Return the [X, Y] coordinate for the center point of the cell that contains the specified text.  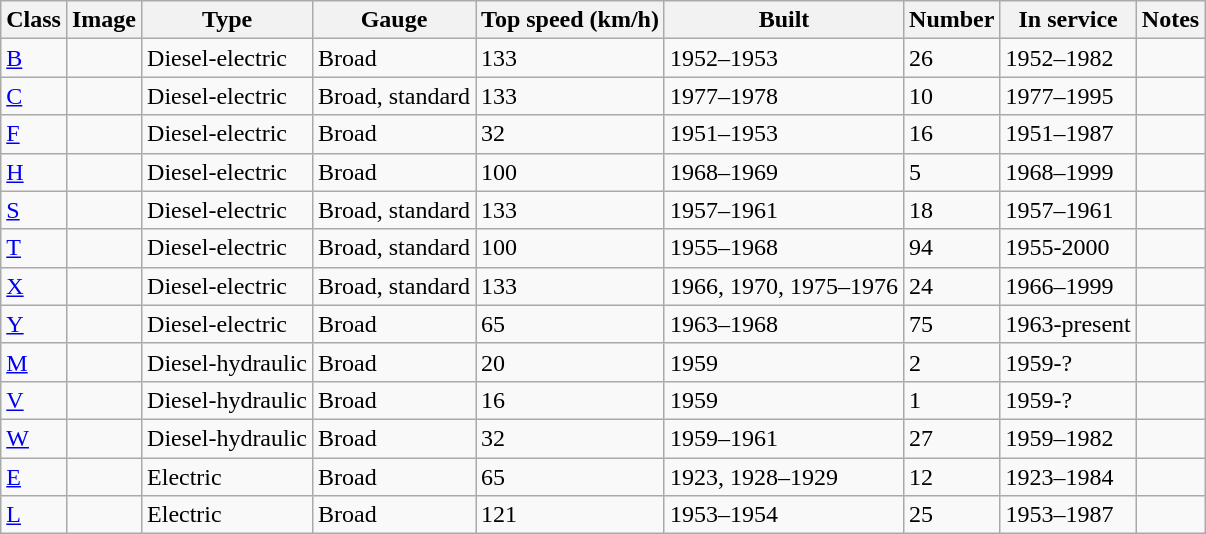
H [34, 172]
L [34, 515]
Type [228, 20]
1923, 1928–1929 [784, 477]
1951–1953 [784, 134]
S [34, 210]
1952–1953 [784, 58]
Built [784, 20]
1959–1961 [784, 438]
20 [570, 362]
1968–1999 [1068, 172]
1966–1999 [1068, 286]
F [34, 134]
V [34, 400]
1953–1987 [1068, 515]
27 [952, 438]
Class [34, 20]
12 [952, 477]
25 [952, 515]
1968–1969 [784, 172]
M [34, 362]
10 [952, 96]
26 [952, 58]
Gauge [394, 20]
1963-present [1068, 324]
75 [952, 324]
1953–1954 [784, 515]
W [34, 438]
2 [952, 362]
1955–1968 [784, 248]
1966, 1970, 1975–1976 [784, 286]
1977–1978 [784, 96]
Number [952, 20]
1951–1987 [1068, 134]
Image [104, 20]
Notes [1170, 20]
24 [952, 286]
1977–1995 [1068, 96]
T [34, 248]
1 [952, 400]
X [34, 286]
In service [1068, 20]
1959–1982 [1068, 438]
C [34, 96]
1963–1968 [784, 324]
Y [34, 324]
5 [952, 172]
121 [570, 515]
18 [952, 210]
B [34, 58]
1923–1984 [1068, 477]
Top speed (km/h) [570, 20]
94 [952, 248]
1955-2000 [1068, 248]
1952–1982 [1068, 58]
E [34, 477]
